Pinpoint the cell where the given text exists, returning its (x, y) midpoint coordinate. 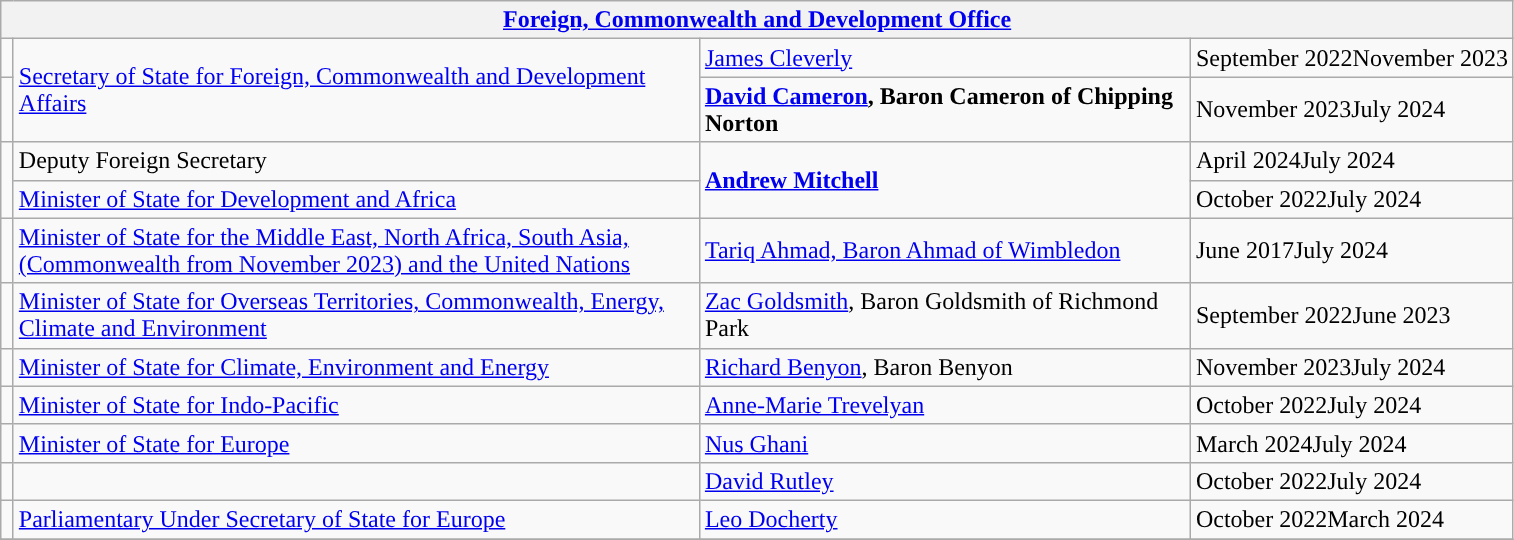
Minister of State for the Middle East, North Africa, South Asia, (Commonwealth from November 2023) and the United Nations (356, 250)
Minister of State for Europe (356, 443)
Minister of State for Indo-Pacific (356, 405)
Minister of State for Development and Africa (356, 199)
Foreign, Commonwealth and Development Office (758, 20)
Tariq Ahmad, Baron Ahmad of Wimbledon (944, 250)
September 2022June 2023 (1352, 316)
Minister of State for Overseas Territories, Commonwealth, Energy, Climate and Environment (356, 316)
Andrew Mitchell (944, 180)
April 2024July 2024 (1352, 161)
David Rutley (944, 481)
Minister of State for Climate, Environment and Energy (356, 367)
Nus Ghani (944, 443)
Richard Benyon, Baron Benyon (944, 367)
David Cameron, Baron Cameron of Chipping Norton (944, 110)
March 2024July 2024 (1352, 443)
James Cleverly (944, 58)
September 2022November 2023 (1352, 58)
Secretary of State for Foreign, Commonwealth and Development Affairs (356, 90)
October 2022March 2024 (1352, 519)
June 2017July 2024 (1352, 250)
Anne-Marie Trevelyan (944, 405)
Leo Docherty (944, 519)
Zac Goldsmith, Baron Goldsmith of Richmond Park (944, 316)
Parliamentary Under Secretary of State for Europe (356, 519)
Deputy Foreign Secretary (356, 161)
